Pinpoint the cell where the given text exists, returning its [X, Y] midpoint coordinate. 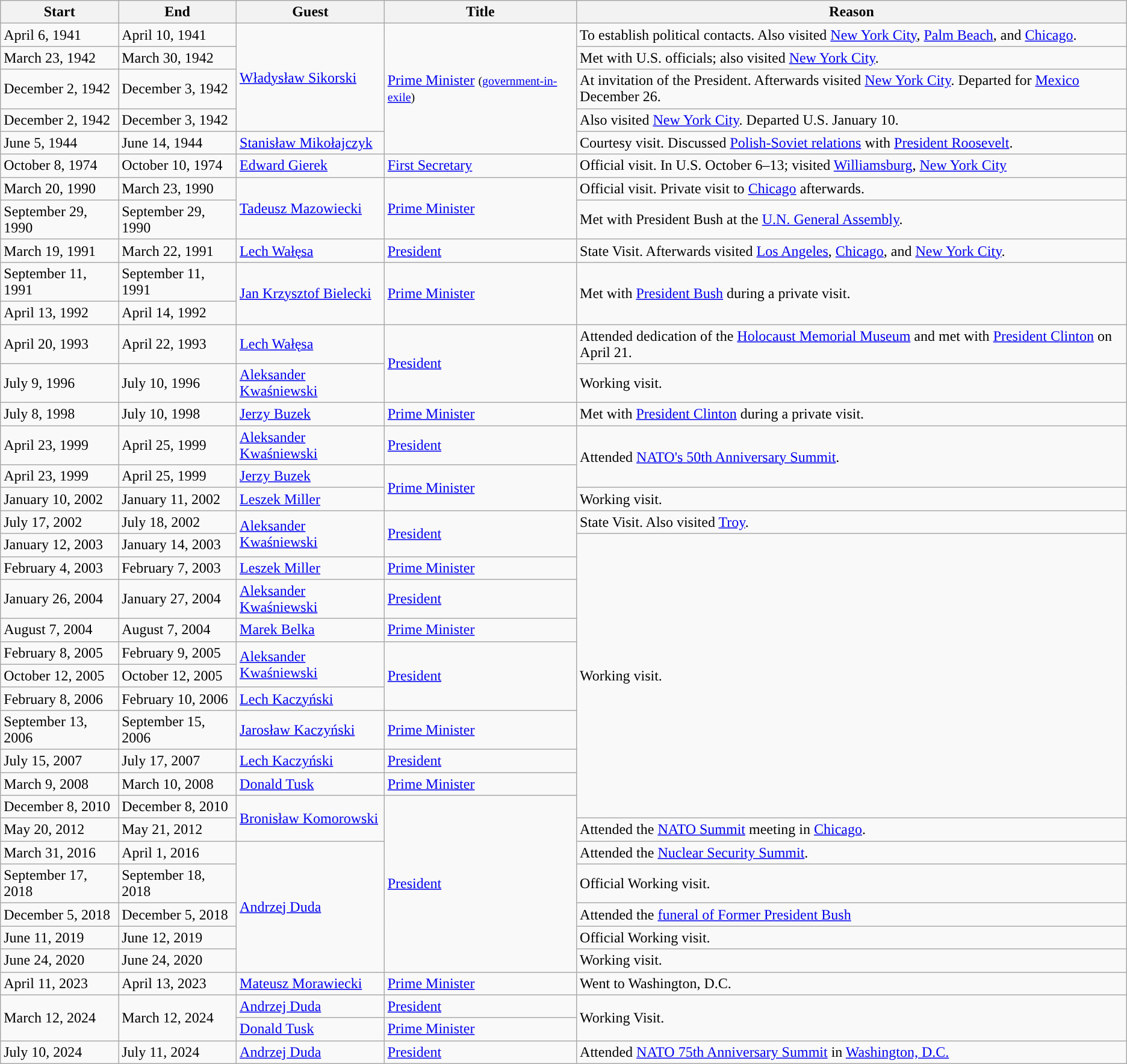
June 12, 2019 [178, 938]
March 9, 2008 [60, 783]
Courtesy visit. Discussed Polish-Soviet relations with President Roosevelt. [852, 143]
March 30, 1942 [178, 58]
January 10, 2002 [60, 499]
Edward Gierek [311, 166]
March 20, 1990 [60, 188]
Bronisław Komorowski [311, 818]
Attended the NATO Summit meeting in Chicago. [852, 830]
June 5, 1944 [60, 143]
State Visit. Afterwards visited Los Angeles, Chicago, and New York City. [852, 250]
Tadeusz Mazowiecki [311, 208]
September 17, 2018 [60, 884]
Met with U.S. officials; also visited New York City. [852, 58]
February 8, 2005 [60, 653]
Went to Washington, D.C. [852, 983]
July 18, 2002 [178, 522]
Attended dedication of the Holocaust Memorial Museum and met with President Clinton on April 21. [852, 343]
April 20, 1993 [60, 343]
June 11, 2019 [60, 938]
April 13, 2023 [178, 983]
February 4, 2003 [60, 568]
Title [480, 12]
March 19, 1991 [60, 250]
Władysław Sikorski [311, 77]
February 9, 2005 [178, 653]
March 22, 1991 [178, 250]
March 23, 1990 [178, 188]
April 1, 2016 [178, 853]
Working Visit. [852, 1018]
January 26, 2004 [60, 599]
Mateusz Morawiecki [311, 983]
July 15, 2007 [60, 761]
January 27, 2004 [178, 599]
Met with President Clinton during a private visit. [852, 414]
July 17, 2007 [178, 761]
July 9, 1996 [60, 383]
May 20, 2012 [60, 830]
March 31, 2016 [60, 853]
Jan Krzysztof Bielecki [311, 293]
Also visited New York City. Departed U.S. January 10. [852, 120]
May 21, 2012 [178, 830]
April 13, 1992 [60, 313]
Official visit. In U.S. October 6–13; visited Williamsburg, New York City [852, 166]
July 10, 2024 [60, 1052]
February 7, 2003 [178, 568]
April 11, 2023 [60, 983]
September 13, 2006 [60, 730]
January 11, 2002 [178, 499]
October 8, 1974 [60, 166]
Met with President Bush at the U.N. General Assembly. [852, 219]
January 14, 2003 [178, 545]
Attended NATO 75th Anniversary Summit in Washington, D.C. [852, 1052]
April 6, 1941 [60, 35]
Jarosław Kaczyński [311, 730]
To establish political contacts. Also visited New York City, Palm Beach, and Chicago. [852, 35]
First Secretary [480, 166]
Stanisław Mikołajczyk [311, 143]
Met with President Bush during a private visit. [852, 293]
July 10, 1998 [178, 414]
Guest [311, 12]
End [178, 12]
At invitation of the President. Afterwards visited New York City. Departed for Mexico December 26. [852, 89]
April 10, 1941 [178, 35]
April 14, 1992 [178, 313]
February 8, 2006 [60, 698]
Attended the Nuclear Security Summit. [852, 853]
Reason [852, 12]
Attended the funeral of Former President Bush [852, 915]
July 17, 2002 [60, 522]
Official visit. Private visit to Chicago afterwards. [852, 188]
State Visit. Also visited Troy. [852, 522]
Attended NATO's 50th Anniversary Summit. [852, 456]
July 8, 1998 [60, 414]
March 23, 1942 [60, 58]
July 10, 1996 [178, 383]
September 15, 2006 [178, 730]
June 14, 1944 [178, 143]
Prime Minister (government-in-exile) [480, 89]
April 22, 1993 [178, 343]
July 11, 2024 [178, 1052]
January 12, 2003 [60, 545]
February 10, 2006 [178, 698]
Start [60, 12]
March 10, 2008 [178, 783]
October 10, 1974 [178, 166]
Marek Belka [311, 630]
September 18, 2018 [178, 884]
